Locate the cell with the specified text and output its [x, y] center coordinate. 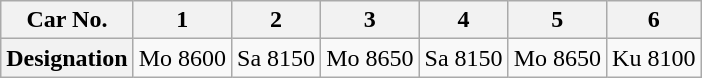
Designation [67, 58]
Mo 8600 [182, 58]
Ku 8100 [654, 58]
2 [276, 20]
1 [182, 20]
5 [557, 20]
3 [370, 20]
4 [464, 20]
Car No. [67, 20]
6 [654, 20]
